Pinpoint the cell where the given text exists, returning its (X, Y) midpoint coordinate. 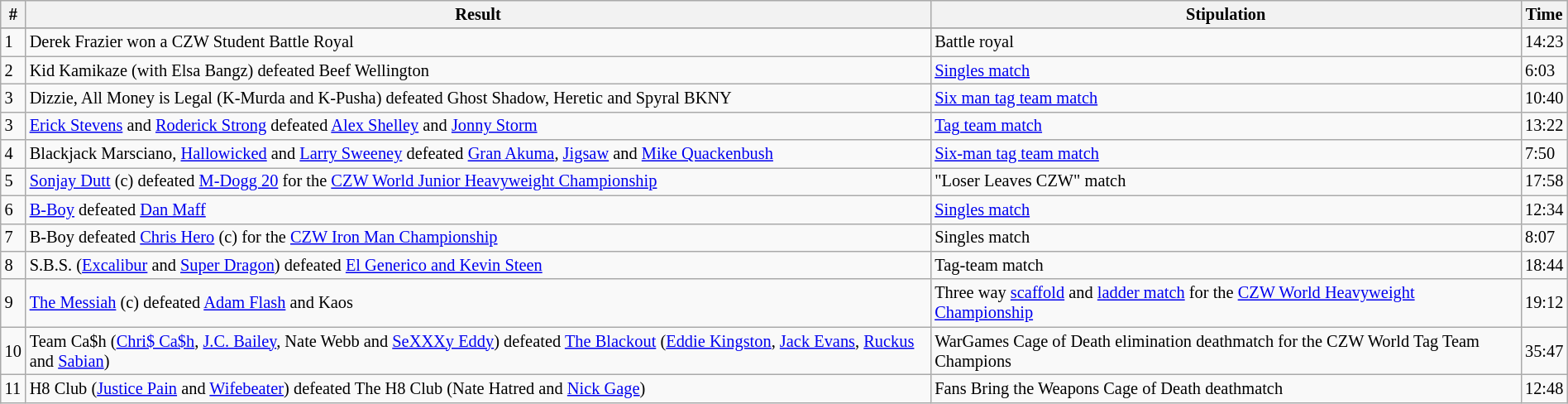
10 (13, 351)
H8 Club (Justice Pain and Wifebeater) defeated The H8 Club (Nate Hatred and Nick Gage) (478, 388)
Dizzie, All Money is Legal (K-Murda and K-Pusha) defeated Ghost Shadow, Heretic and Spyral BKNY (478, 98)
12:48 (1544, 388)
The Messiah (c) defeated Adam Flash and Kaos (478, 303)
7 (13, 238)
Result (478, 14)
6 (13, 209)
35:47 (1544, 351)
13:22 (1544, 126)
8 (13, 265)
Time (1544, 14)
Three way scaffold and ladder match for the CZW World Heavyweight Championship (1226, 303)
B-Boy defeated Dan Maff (478, 209)
Team Ca$h (Chri$ Ca$h, J.C. Bailey, Nate Webb and SeXXXy Eddy) defeated The Blackout (Eddie Kingston, Jack Evans, Ruckus and Sabian) (478, 351)
"Loser Leaves CZW" match (1226, 181)
17:58 (1544, 181)
8:07 (1544, 238)
Six man tag team match (1226, 98)
10:40 (1544, 98)
5 (13, 181)
4 (13, 154)
Stipulation (1226, 14)
9 (13, 303)
B-Boy defeated Chris Hero (c) for the CZW Iron Man Championship (478, 238)
7:50 (1544, 154)
12:34 (1544, 209)
Blackjack Marsciano, Hallowicked and Larry Sweeney defeated Gran Akuma, Jigsaw and Mike Quackenbush (478, 154)
Tag team match (1226, 126)
Fans Bring the Weapons Cage of Death deathmatch (1226, 388)
Derek Frazier won a CZW Student Battle Royal (478, 42)
S.B.S. (Excalibur and Super Dragon) defeated El Generico and Kevin Steen (478, 265)
Six-man tag team match (1226, 154)
14:23 (1544, 42)
1 (13, 42)
Tag-team match (1226, 265)
6:03 (1544, 70)
Battle royal (1226, 42)
Sonjay Dutt (c) defeated M-Dogg 20 for the CZW World Junior Heavyweight Championship (478, 181)
19:12 (1544, 303)
Erick Stevens and Roderick Strong defeated Alex Shelley and Jonny Storm (478, 126)
18:44 (1544, 265)
11 (13, 388)
# (13, 14)
Kid Kamikaze (with Elsa Bangz) defeated Beef Wellington (478, 70)
WarGames Cage of Death elimination deathmatch for the CZW World Tag Team Champions (1226, 351)
2 (13, 70)
